Return (x, y) of the center of cell containing provided text 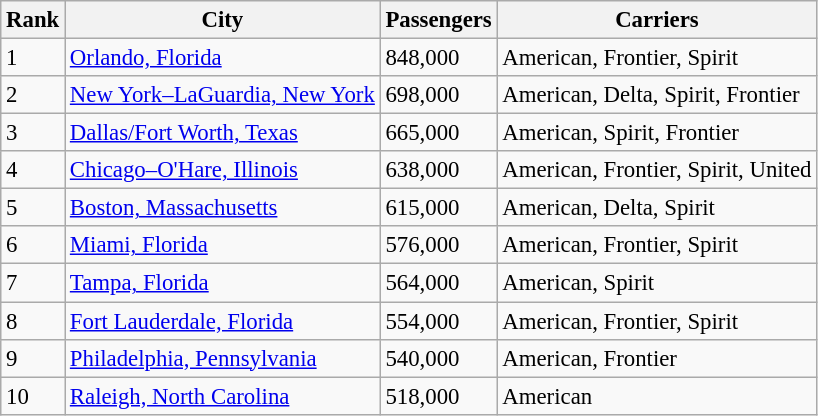
Boston, Massachusetts (223, 208)
American, Frontier, Spirit, United (657, 170)
564,000 (438, 283)
American, Spirit, Frontier (657, 133)
New York–LaGuardia, New York (223, 95)
6 (33, 245)
8 (33, 321)
518,000 (438, 396)
Orlando, Florida (223, 58)
Raleigh, North Carolina (223, 396)
American, Spirit (657, 283)
638,000 (438, 170)
4 (33, 170)
Rank (33, 20)
5 (33, 208)
Philadelphia, Pennsylvania (223, 358)
848,000 (438, 58)
1 (33, 58)
Chicago–O'Hare, Illinois (223, 170)
7 (33, 283)
540,000 (438, 358)
American, Frontier (657, 358)
615,000 (438, 208)
Carriers (657, 20)
554,000 (438, 321)
American (657, 396)
3 (33, 133)
2 (33, 95)
665,000 (438, 133)
City (223, 20)
698,000 (438, 95)
Tampa, Florida (223, 283)
Fort Lauderdale, Florida (223, 321)
Miami, Florida (223, 245)
American, Delta, Spirit (657, 208)
Passengers (438, 20)
Dallas/Fort Worth, Texas (223, 133)
576,000 (438, 245)
9 (33, 358)
10 (33, 396)
American, Delta, Spirit, Frontier (657, 95)
